Scan for the cell matching the given text and deliver its (X, Y) coordinate at center. 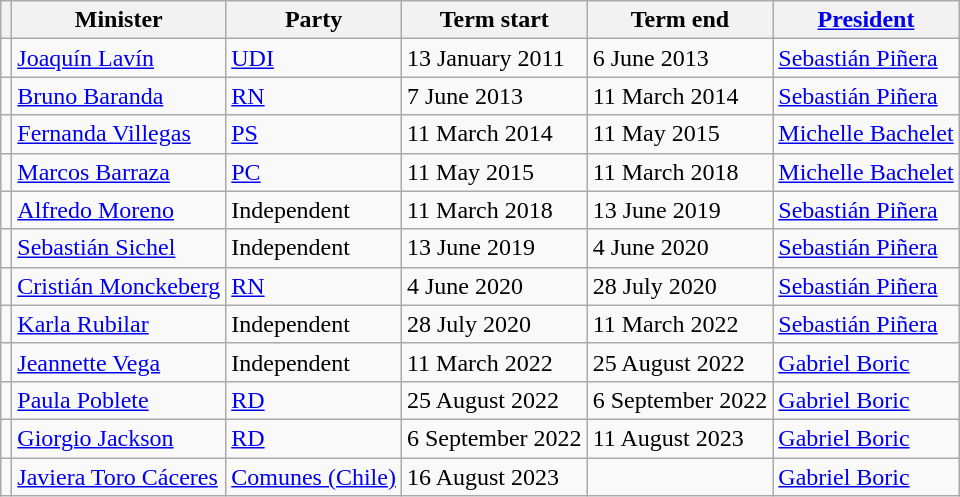
Sebastián Sichel (119, 248)
Bruno Baranda (119, 96)
Jeannette Vega (119, 362)
Karla Rubilar (119, 324)
PS (314, 134)
Minister (119, 20)
Joaquín Lavín (119, 58)
Marcos Barraza (119, 172)
Alfredo Moreno (119, 210)
Javiera Toro Cáceres (119, 477)
Paula Poblete (119, 400)
Term end (680, 20)
Fernanda Villegas (119, 134)
Cristián Monckeberg (119, 286)
Term start (494, 20)
Party (314, 20)
Giorgio Jackson (119, 438)
Comunes (Chile) (314, 477)
13 January 2011 (494, 58)
16 August 2023 (494, 477)
6 June 2013 (680, 58)
UDI (314, 58)
President (866, 20)
7 June 2013 (494, 96)
PC (314, 172)
11 August 2023 (680, 438)
